Output the (X, Y) coordinate of the center of the cell containing the given text.  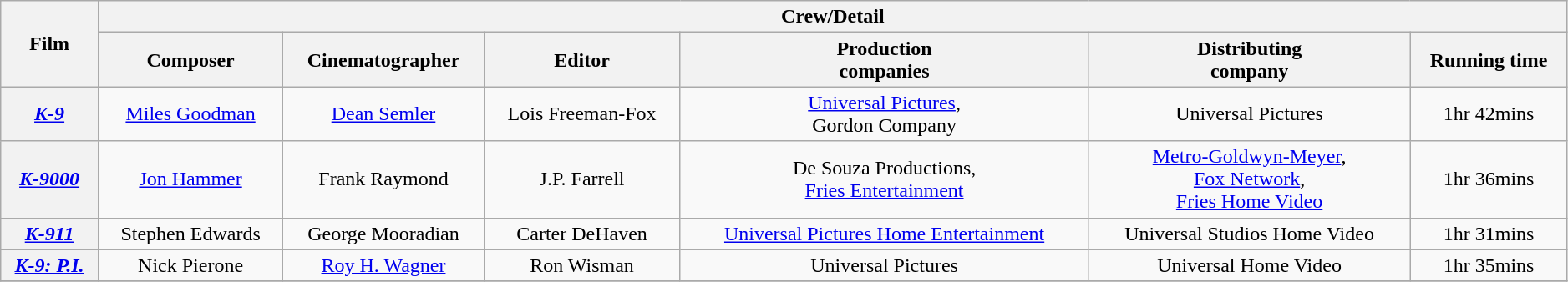
Composer (190, 60)
1hr 42mins (1489, 113)
1hr 35mins (1489, 265)
Distributing company (1250, 60)
K-9 (50, 113)
K-9: P.I. (50, 265)
Production companies (884, 60)
Nick Pierone (190, 265)
Miles Goodman (190, 113)
Stephen Edwards (190, 234)
Dean Semler (383, 113)
J.P. Farrell (581, 179)
Universal Pictures, Gordon Company (884, 113)
Universal Home Video (1250, 265)
Lois Freeman-Fox (581, 113)
K-911 (50, 234)
Carter DeHaven (581, 234)
K-9000 (50, 179)
Universal Pictures Home Entertainment (884, 234)
Ron Wisman (581, 265)
Frank Raymond (383, 179)
George Mooradian (383, 234)
Roy H. Wagner (383, 265)
1hr 31mins (1489, 234)
Crew/Detail (832, 17)
Metro-Goldwyn-Meyer, Fox Network, Fries Home Video (1250, 179)
Universal Studios Home Video (1250, 234)
1hr 36mins (1489, 179)
Running time (1489, 60)
Jon Hammer (190, 179)
Editor (581, 60)
Cinematographer (383, 60)
De Souza Productions, Fries Entertainment (884, 179)
Film (50, 43)
